Provide the (x, y) coordinate of the cell's center where the given text is located.  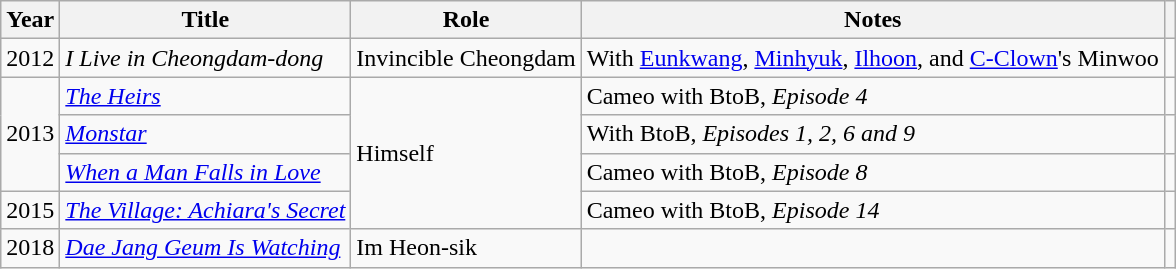
Title (206, 20)
Monstar (206, 134)
2013 (30, 134)
Cameo with BtoB, Episode 4 (872, 96)
2015 (30, 210)
Cameo with BtoB, Episode 14 (872, 210)
Year (30, 20)
I Live in Cheongdam-dong (206, 58)
2012 (30, 58)
Cameo with BtoB, Episode 8 (872, 172)
Dae Jang Geum Is Watching (206, 248)
The Village: Achiara's Secret (206, 210)
With Eunkwang, Minhyuk, Ilhoon, and C-Clown's Minwoo (872, 58)
With BtoB, Episodes 1, 2, 6 and 9 (872, 134)
Role (466, 20)
2018 (30, 248)
When a Man Falls in Love (206, 172)
Im Heon-sik (466, 248)
The Heirs (206, 96)
Invincible Cheongdam (466, 58)
Himself (466, 153)
Notes (872, 20)
